Detect which cell encompasses the target text, then output its (X, Y) center coordinate. 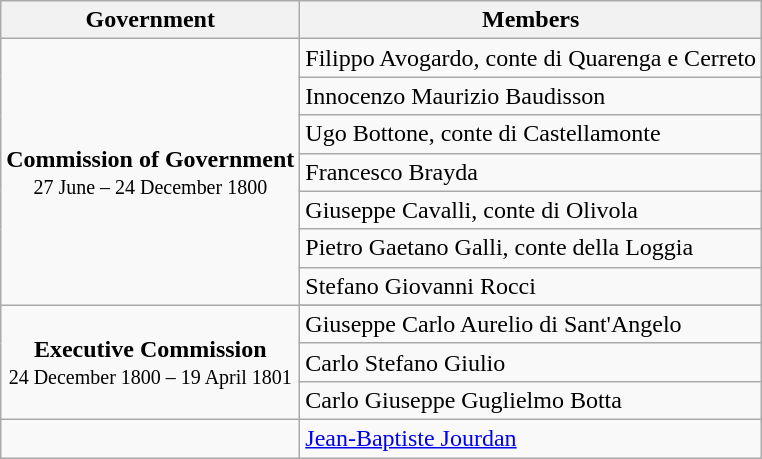
Members (531, 20)
Innocenzo Maurizio Baudisson (531, 96)
Filippo Avogardo, conte di Quarenga e Cerreto (531, 58)
Stefano Giovanni Rocci (531, 286)
Jean-Baptiste Jourdan (531, 438)
Executive Commission24 December 1800 – 19 April 1801 (150, 362)
Commission of Government27 June – 24 December 1800 (150, 172)
Giuseppe Carlo Aurelio di Sant'Angelo (531, 324)
Pietro Gaetano Galli, conte della Loggia (531, 248)
Carlo Stefano Giulio (531, 362)
Ugo Bottone, conte di Castellamonte (531, 134)
Giuseppe Cavalli, conte di Olivola (531, 210)
Carlo Giuseppe Guglielmo Botta (531, 400)
Francesco Brayda (531, 172)
Government (150, 20)
